Locate the cell with the specified text and output its [x, y] center coordinate. 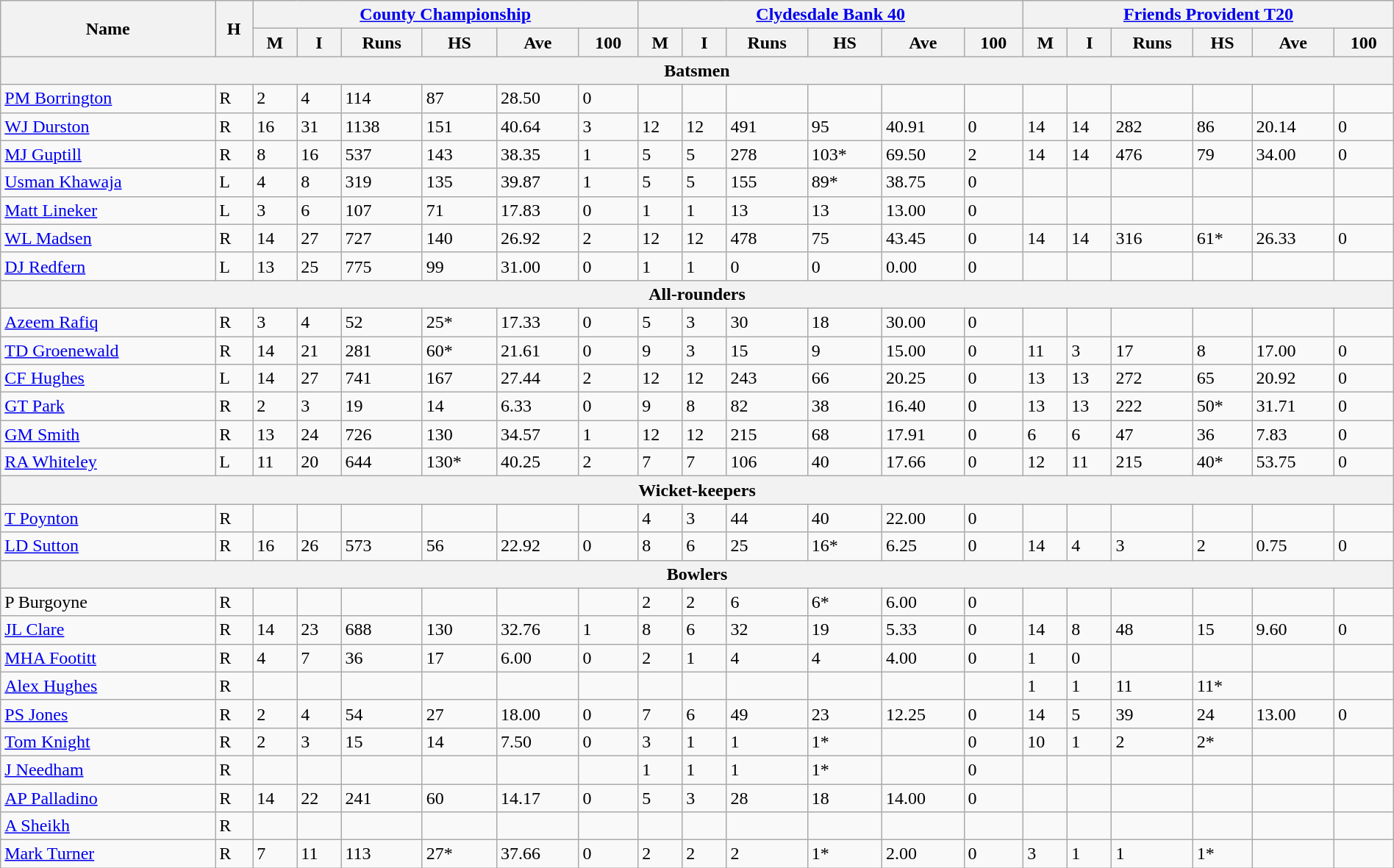
16* [844, 546]
GM Smith [108, 434]
17.83 [538, 210]
31 [319, 126]
114 [382, 98]
50* [1222, 406]
38.35 [538, 154]
79 [1222, 154]
31.71 [1293, 406]
107 [382, 210]
52 [382, 322]
All-rounders [697, 294]
Wicket-keepers [697, 490]
Alex Hughes [108, 686]
17.00 [1293, 351]
20.25 [923, 379]
12.25 [923, 714]
Bowlers [697, 574]
281 [382, 351]
27* [459, 854]
6.25 [923, 546]
40.64 [538, 126]
T Poynton [108, 518]
37.66 [538, 854]
10 [1045, 742]
County Championship [446, 15]
30 [767, 322]
27.44 [538, 379]
32.76 [538, 630]
113 [382, 854]
GT Park [108, 406]
167 [459, 379]
25* [459, 322]
38.75 [923, 182]
40.25 [538, 462]
319 [382, 182]
61* [1222, 238]
135 [459, 182]
49 [767, 714]
14.00 [923, 797]
87 [459, 98]
Mark Turner [108, 854]
151 [459, 126]
Name [108, 29]
71 [459, 210]
MJ Guptill [108, 154]
CF Hughes [108, 379]
143 [459, 154]
65 [1222, 379]
15.00 [923, 351]
727 [382, 238]
31.00 [538, 266]
J Needham [108, 770]
537 [382, 154]
20.92 [1293, 379]
LD Sutton [108, 546]
26.92 [538, 238]
573 [382, 546]
48 [1152, 630]
75 [844, 238]
Matt Lineker [108, 210]
Usman Khawaja [108, 182]
7.83 [1293, 434]
741 [382, 379]
2.00 [923, 854]
43.45 [923, 238]
26.33 [1293, 238]
89* [844, 182]
0.00 [923, 266]
1138 [382, 126]
69.50 [923, 154]
491 [767, 126]
28 [767, 797]
726 [382, 434]
22.00 [923, 518]
21.61 [538, 351]
34.57 [538, 434]
106 [767, 462]
H [234, 29]
16.40 [923, 406]
AP Palladino [108, 797]
Batsmen [697, 71]
476 [1152, 154]
39 [1152, 714]
PM Borrington [108, 98]
22 [319, 797]
9.60 [1293, 630]
Tom Knight [108, 742]
WJ Durston [108, 126]
243 [767, 379]
DJ Redfern [108, 266]
47 [1152, 434]
68 [844, 434]
14.17 [538, 797]
54 [382, 714]
30.00 [923, 322]
103* [844, 154]
53.75 [1293, 462]
4.00 [923, 658]
11* [1222, 686]
JL Clare [108, 630]
56 [459, 546]
130* [459, 462]
RA Whiteley [108, 462]
39.87 [538, 182]
40* [1222, 462]
60* [459, 351]
86 [1222, 126]
82 [767, 406]
7.50 [538, 742]
272 [1152, 379]
38 [844, 406]
44 [767, 518]
Azeem Rafiq [108, 322]
40.91 [923, 126]
644 [382, 462]
99 [459, 266]
17.91 [923, 434]
TD Groenewald [108, 351]
60 [459, 797]
MHA Footitt [108, 658]
478 [767, 238]
26 [319, 546]
66 [844, 379]
P Burgoyne [108, 602]
95 [844, 126]
34.00 [1293, 154]
32 [767, 630]
775 [382, 266]
22.92 [538, 546]
PS Jones [108, 714]
Clydesdale Bank 40 [831, 15]
18.00 [538, 714]
17.66 [923, 462]
2* [1222, 742]
WL Madsen [108, 238]
17.33 [538, 322]
282 [1152, 126]
20.14 [1293, 126]
278 [767, 154]
222 [1152, 406]
20 [319, 462]
316 [1152, 238]
A Sheikh [108, 826]
241 [382, 797]
688 [382, 630]
140 [459, 238]
6.33 [538, 406]
21 [319, 351]
28.50 [538, 98]
155 [767, 182]
Friends Provident T20 [1209, 15]
6* [844, 602]
5.33 [923, 630]
0.75 [1293, 546]
